Detect which cell encompasses the target text, then output its (x, y) center coordinate. 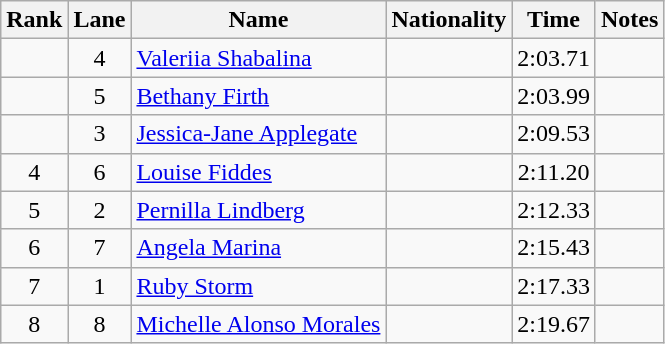
Bethany Firth (258, 96)
2:19.67 (554, 324)
Jessica-Jane Applegate (258, 134)
2:17.33 (554, 286)
2:03.71 (554, 58)
1 (100, 286)
Lane (100, 20)
Nationality (449, 20)
2:11.20 (554, 172)
Name (258, 20)
Rank (34, 20)
3 (100, 134)
Notes (629, 20)
Pernilla Lindberg (258, 210)
Ruby Storm (258, 286)
2:12.33 (554, 210)
Louise Fiddes (258, 172)
Michelle Alonso Morales (258, 324)
2:09.53 (554, 134)
Valeriia Shabalina (258, 58)
Angela Marina (258, 248)
Time (554, 20)
2:15.43 (554, 248)
2:03.99 (554, 96)
2 (100, 210)
